Pinpoint the cell where the given text exists, returning its [x, y] midpoint coordinate. 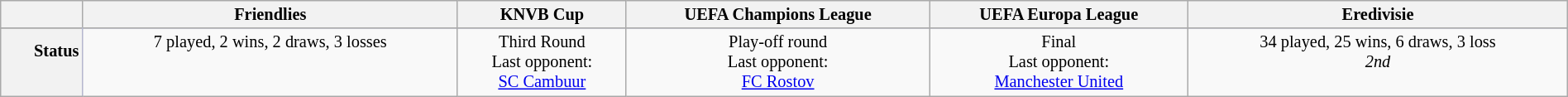
Status [41, 62]
34 played, 25 wins, 6 draws, 3 loss2nd [1378, 62]
7 played, 2 wins, 2 draws, 3 losses [270, 62]
UEFA Champions League [777, 14]
UEFA Europa League [1059, 14]
Play-off roundLast opponent: FC Rostov [777, 62]
Friendlies [270, 14]
Eredivisie [1378, 14]
Third RoundLast opponent: SC Cambuur [542, 62]
FinalLast opponent: Manchester United [1059, 62]
KNVB Cup [542, 14]
